Detect which cell encompasses the target text, then output its [X, Y] center coordinate. 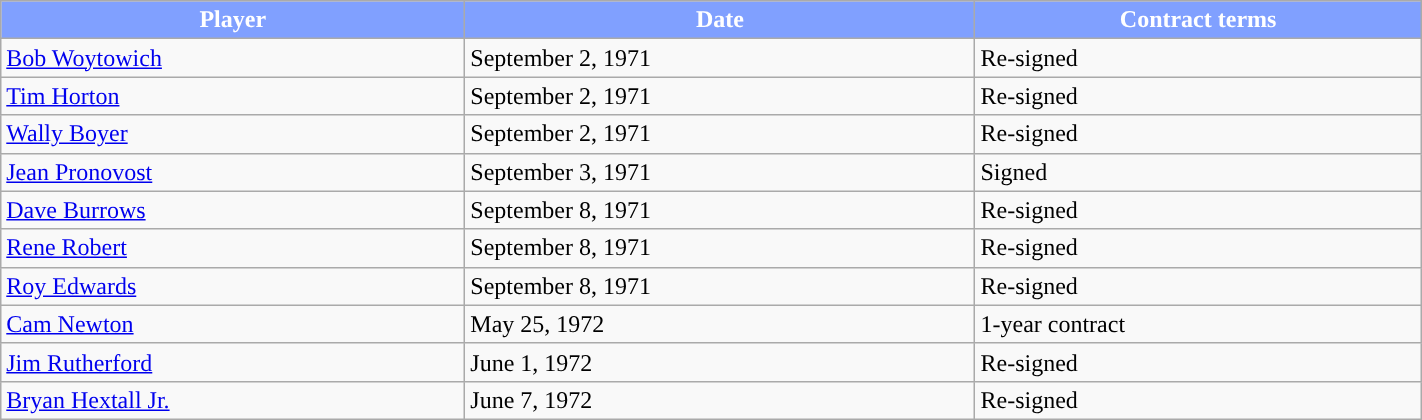
May 25, 1972 [720, 324]
Roy Edwards [233, 286]
Wally Boyer [233, 134]
September 3, 1971 [720, 172]
Tim Horton [233, 96]
Date [720, 20]
Signed [1198, 172]
Cam Newton [233, 324]
Jean Pronovost [233, 172]
Rene Robert [233, 248]
June 7, 1972 [720, 400]
Bob Woytowich [233, 58]
Jim Rutherford [233, 362]
1-year contract [1198, 324]
Dave Burrows [233, 210]
Contract terms [1198, 20]
June 1, 1972 [720, 362]
Player [233, 20]
Bryan Hextall Jr. [233, 400]
